Capture the cell that displays the provided text and extract its (x, y) central coordinate. 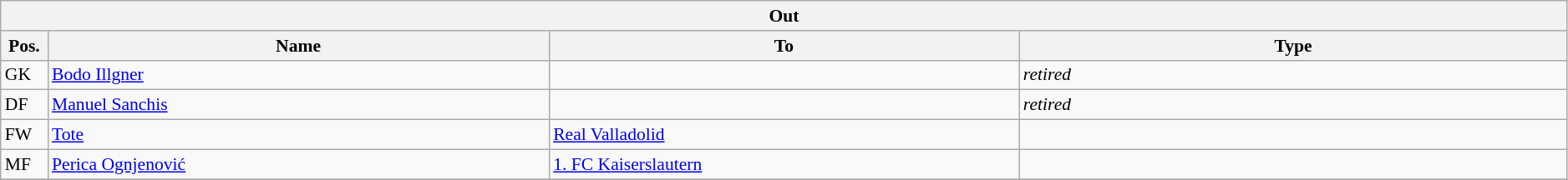
1. FC Kaiserslautern (784, 164)
Bodo Illgner (298, 75)
Manuel Sanchis (298, 105)
FW (24, 135)
Type (1293, 46)
Tote (298, 135)
Name (298, 46)
GK (24, 75)
DF (24, 105)
MF (24, 164)
To (784, 46)
Out (784, 16)
Real Valladolid (784, 135)
Perica Ognjenović (298, 164)
Pos. (24, 46)
